Locate the cell with the specified text and output its (X, Y) center coordinate. 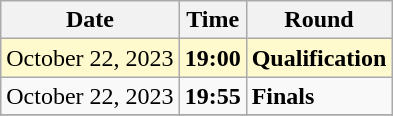
Finals (319, 96)
19:55 (212, 96)
Time (212, 20)
Date (90, 20)
19:00 (212, 58)
Qualification (319, 58)
Round (319, 20)
